Detect which cell encompasses the target text, then output its (X, Y) center coordinate. 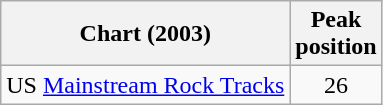
26 (336, 85)
Chart (2003) (146, 34)
US Mainstream Rock Tracks (146, 85)
Peakposition (336, 34)
